For the text-containing cell, return its midpoint in (x, y) coordinate format. 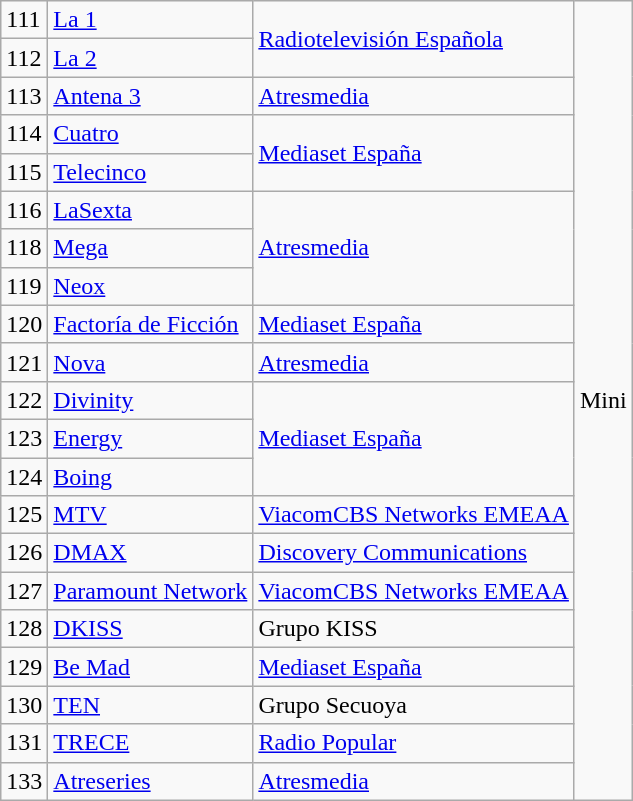
La 2 (150, 58)
123 (24, 438)
Mega (150, 248)
126 (24, 553)
Boing (150, 477)
128 (24, 629)
Cuatro (150, 134)
125 (24, 515)
119 (24, 286)
124 (24, 477)
Nova (150, 362)
Telecinco (150, 172)
130 (24, 705)
TRECE (150, 743)
Radio Popular (414, 743)
Divinity (150, 400)
Atreseries (150, 781)
112 (24, 58)
DMAX (150, 553)
111 (24, 20)
Be Mad (150, 667)
Mini (603, 400)
Neox (150, 286)
Grupo Secuoya (414, 705)
TEN (150, 705)
Radiotelevisión Española (414, 39)
120 (24, 324)
122 (24, 400)
Paramount Network (150, 591)
113 (24, 96)
121 (24, 362)
La 1 (150, 20)
LaSexta (150, 210)
Discovery Communications (414, 553)
MTV (150, 515)
129 (24, 667)
131 (24, 743)
133 (24, 781)
115 (24, 172)
Factoría de Ficción (150, 324)
Energy (150, 438)
Grupo KISS (414, 629)
114 (24, 134)
DKISS (150, 629)
Antena 3 (150, 96)
127 (24, 591)
118 (24, 248)
116 (24, 210)
